Provide the (x, y) coordinate of the cell's center where the given text is located.  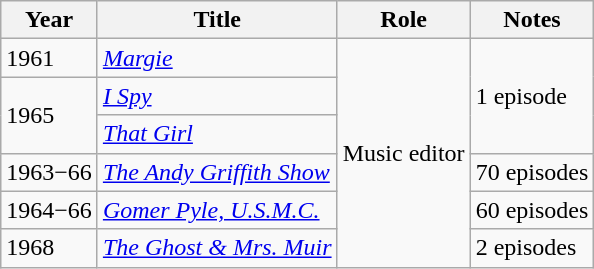
The Andy Griffith Show (217, 172)
Gomer Pyle, U.S.M.C. (217, 210)
Year (50, 20)
70 episodes (532, 172)
The Ghost & Mrs. Muir (217, 248)
That Girl (217, 134)
60 episodes (532, 210)
1963−66 (50, 172)
Notes (532, 20)
1 episode (532, 96)
Music editor (404, 153)
Margie (217, 58)
1964−66 (50, 210)
Title (217, 20)
Role (404, 20)
1965 (50, 115)
1961 (50, 58)
2 episodes (532, 248)
I Spy (217, 96)
1968 (50, 248)
